Return [x, y] of the center of cell containing provided text 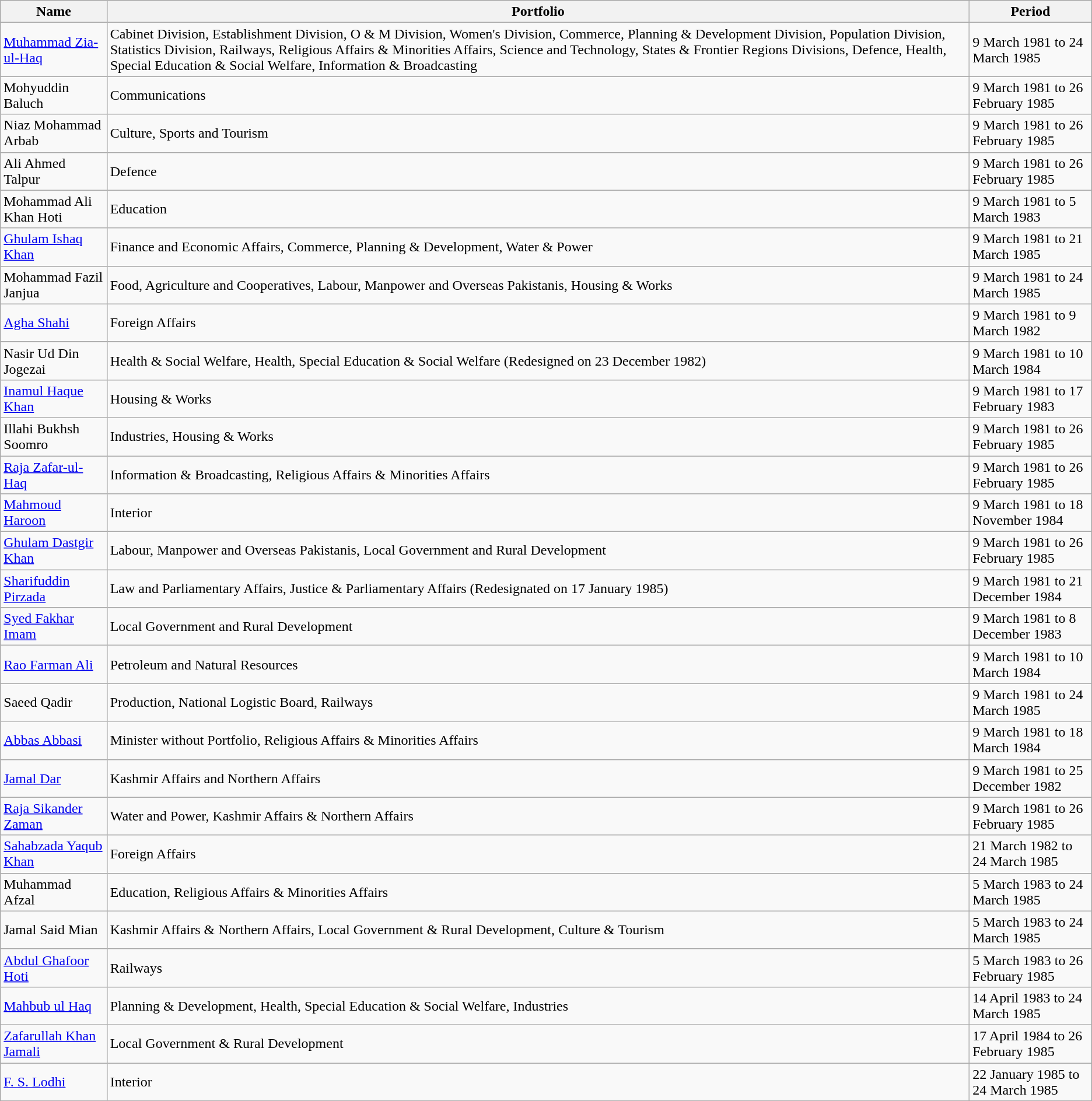
Nasir Ud Din Jogezai [54, 360]
Petroleum and Natural Resources [538, 665]
9 March 1981 to 21 December 1984 [1031, 589]
Ghulam Dastgir Khan [54, 550]
9 March 1981 to 9 March 1982 [1031, 323]
Planning & Development, Health, Special Education & Social Welfare, Industries [538, 1005]
Niaz Mohammad Arbab [54, 133]
Saeed Qadir [54, 702]
Education, Religious Affairs & Minorities Affairs [538, 892]
9 March 1981 to 18 November 1984 [1031, 513]
Finance and Economic Affairs, Commerce, Planning & Development, Water & Power [538, 247]
Inamul Haque Khan [54, 399]
Minister without Portfolio, Religious Affairs & Minorities Affairs [538, 741]
Information & Broadcasting, Religious Affairs & Minorities Affairs [538, 475]
Raja Sikander Zaman [54, 816]
Muhammad Zia-ul-Haq [54, 50]
Period [1031, 12]
Abdul Ghafoor Hoti [54, 968]
Kashmir Affairs and Northern Affairs [538, 778]
Labour, Manpower and Overseas Pakistanis, Local Government and Rural Development [538, 550]
Culture, Sports and Tourism [538, 133]
21 March 1982 to 24 March 1985 [1031, 854]
Law and Parliamentary Affairs, Justice & Parliamentary Affairs (Redesignated on 17 January 1985) [538, 589]
Water and Power, Kashmir Affairs & Northern Affairs [538, 816]
Abbas Abbasi [54, 741]
5 March 1983 to 26 February 1985 [1031, 968]
Ali Ahmed Talpur [54, 171]
Defence [538, 171]
9 March 1981 to 17 February 1983 [1031, 399]
17 April 1984 to 26 February 1985 [1031, 1044]
9 March 1981 to 5 March 1983 [1031, 209]
Sharifuddin Pirzada [54, 589]
Muhammad Afzal [54, 892]
Kashmir Affairs & Northern Affairs, Local Government & Rural Development, Culture & Tourism [538, 930]
Local Government and Rural Development [538, 626]
Health & Social Welfare, Health, Special Education & Social Welfare (Redesigned on 23 December 1982) [538, 360]
F. S. Lodhi [54, 1081]
9 March 1981 to 25 December 1982 [1031, 778]
Industries, Housing & Works [538, 436]
Agha Shahi [54, 323]
Local Government & Rural Development [538, 1044]
9 March 1981 to 8 December 1983 [1031, 626]
Rao Farman Ali [54, 665]
Communications [538, 96]
Zafarullah Khan Jamali [54, 1044]
Housing & Works [538, 399]
Illahi Bukhsh Soomro [54, 436]
Jamal Dar [54, 778]
Sahabzada Yaqub Khan [54, 854]
Jamal Said Mian [54, 930]
Education [538, 209]
Mahbub ul Haq [54, 1005]
Mahmoud Haroon [54, 513]
Raja Zafar-ul-Haq [54, 475]
Syed Fakhar Imam [54, 626]
Portfolio [538, 12]
Mohyuddin Baluch [54, 96]
Name [54, 12]
9 March 1981 to 21 March 1985 [1031, 247]
Food, Agriculture and Cooperatives, Labour, Manpower and Overseas Pakistanis, Housing & Works [538, 285]
14 April 1983 to 24 March 1985 [1031, 1005]
Mohammad Fazil Janjua [54, 285]
Production, National Logistic Board, Railways [538, 702]
Mohammad Ali Khan Hoti [54, 209]
Railways [538, 968]
22 January 1985 to 24 March 1985 [1031, 1081]
Ghulam Ishaq Khan [54, 247]
9 March 1981 to 18 March 1984 [1031, 741]
